Find where the given text appears and provide that cell's center as [x, y] coordinate. 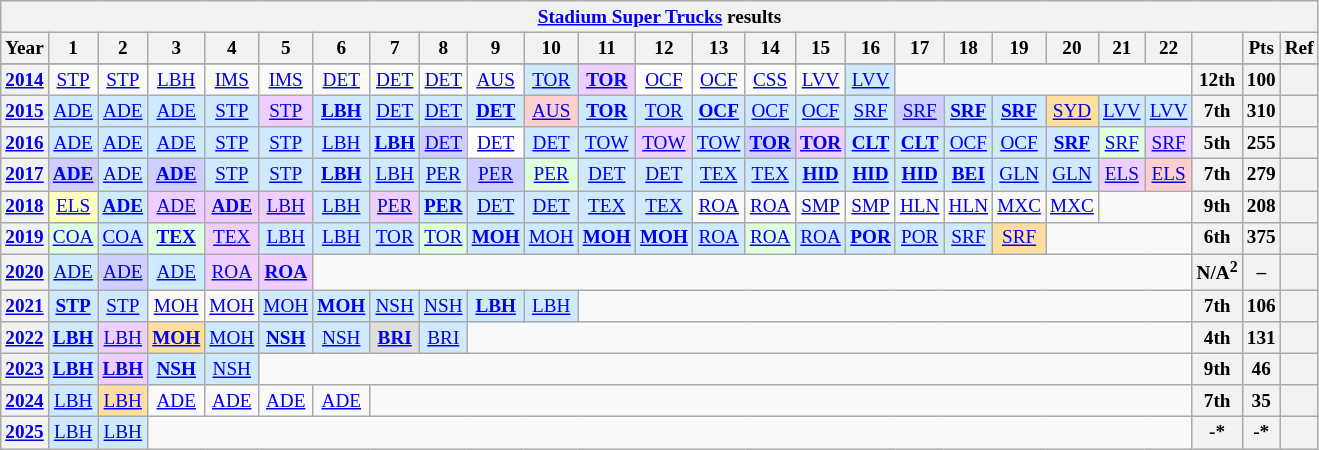
1 [73, 48]
5 [286, 48]
2022 [25, 338]
310 [1261, 111]
2024 [25, 401]
4 [232, 48]
5th [1217, 143]
10 [551, 48]
20 [1072, 48]
Year [25, 48]
2017 [25, 175]
3 [176, 48]
375 [1261, 238]
– [1261, 272]
12 [664, 48]
15 [820, 48]
2 [123, 48]
17 [920, 48]
14 [770, 48]
2018 [25, 206]
SYD [1072, 111]
279 [1261, 175]
22 [1168, 48]
2015 [25, 111]
12th [1217, 80]
2025 [25, 433]
35 [1261, 401]
106 [1261, 306]
46 [1261, 369]
Pts [1261, 48]
N/A2 [1217, 272]
2016 [25, 143]
2020 [25, 272]
2023 [25, 369]
2021 [25, 306]
2019 [25, 238]
8 [444, 48]
4th [1217, 338]
6 [342, 48]
208 [1261, 206]
9 [496, 48]
255 [1261, 143]
16 [871, 48]
11 [606, 48]
131 [1261, 338]
CSS [770, 80]
Ref [1299, 48]
2014 [25, 80]
100 [1261, 80]
13 [718, 48]
6th [1217, 238]
7 [395, 48]
21 [1122, 48]
BEI [968, 175]
18 [968, 48]
Stadium Super Trucks results [660, 17]
19 [1020, 48]
